For the text-containing cell, return its midpoint in [X, Y] coordinate format. 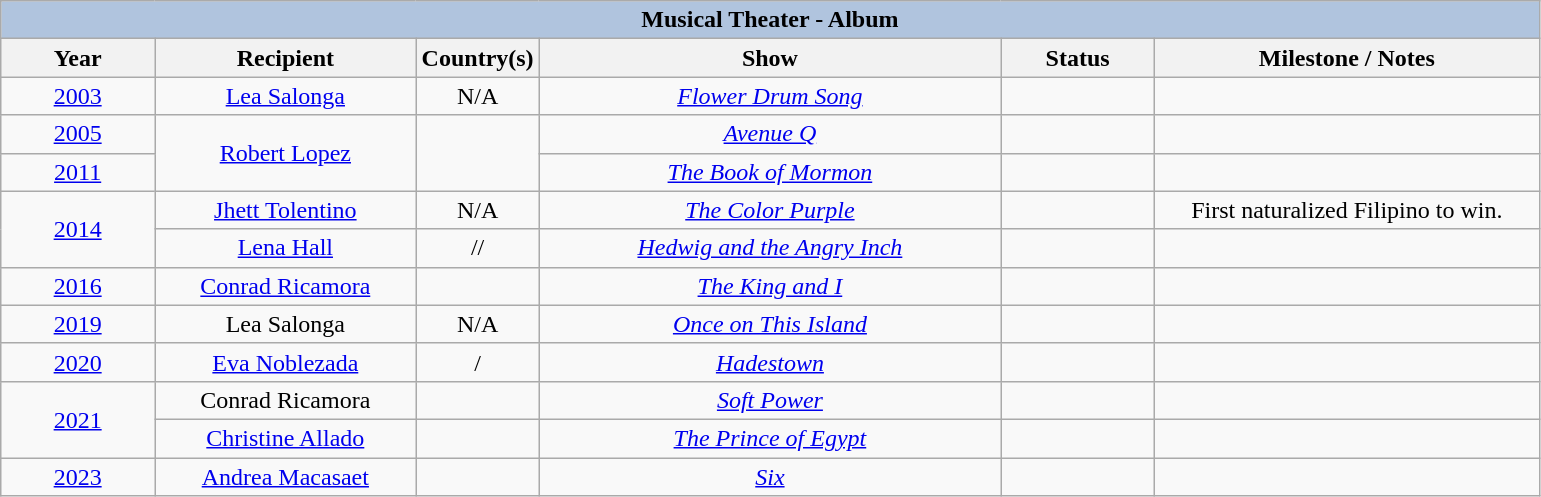
Eva Noblezada [286, 362]
Christine Allado [286, 438]
Flower Drum Song [770, 96]
Recipient [286, 58]
2005 [78, 134]
2003 [78, 96]
Hadestown [770, 362]
2014 [78, 229]
Lena Hall [286, 248]
/ [478, 362]
Milestone / Notes [1346, 58]
The Prince of Egypt [770, 438]
Once on This Island [770, 324]
Musical Theater - Album [770, 20]
2023 [78, 477]
The King and I [770, 286]
Soft Power [770, 400]
Andrea Macasaet [286, 477]
First naturalized Filipino to win. [1346, 210]
Robert Lopez [286, 153]
2016 [78, 286]
Year [78, 58]
Hedwig and the Angry Inch [770, 248]
2020 [78, 362]
// [478, 248]
2019 [78, 324]
The Color Purple [770, 210]
Avenue Q [770, 134]
The Book of Mormon [770, 172]
Six [770, 477]
2021 [78, 419]
Status [1078, 58]
Show [770, 58]
Country(s) [478, 58]
Jhett Tolentino [286, 210]
2011 [78, 172]
